Extract the (X, Y) coordinate from the center of the cell holding the provided text.  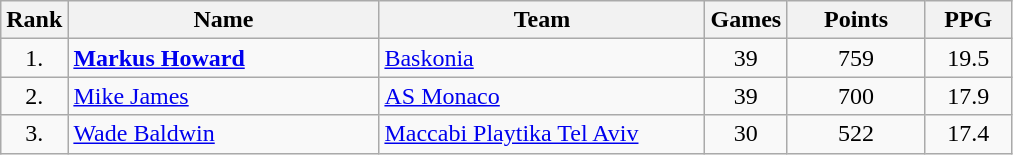
19.5 (968, 58)
Games (746, 20)
Team (542, 20)
17.9 (968, 96)
AS Monaco (542, 96)
3. (34, 134)
Name (224, 20)
Points (856, 20)
30 (746, 134)
Wade Baldwin (224, 134)
Rank (34, 20)
PPG (968, 20)
Mike James (224, 96)
1. (34, 58)
Markus Howard (224, 58)
Baskonia (542, 58)
700 (856, 96)
522 (856, 134)
2. (34, 96)
Maccabi Playtika Tel Aviv (542, 134)
759 (856, 58)
17.4 (968, 134)
